From the cell containing the given text, extract its center point as (x, y) coordinate. 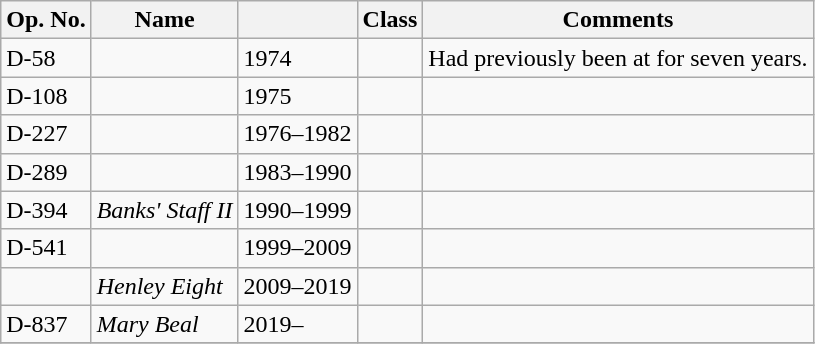
D-289 (46, 172)
Had previously been at for seven years. (618, 58)
1976–1982 (298, 134)
D-227 (46, 134)
Banks' Staff II (164, 210)
Op. No. (46, 20)
Class (390, 20)
1975 (298, 96)
2009–2019 (298, 286)
Henley Eight (164, 286)
D-394 (46, 210)
D-541 (46, 248)
1999–2009 (298, 248)
Comments (618, 20)
D-108 (46, 96)
2019– (298, 324)
1974 (298, 58)
1983–1990 (298, 172)
1990–1999 (298, 210)
Mary Beal (164, 324)
D-837 (46, 324)
D-58 (46, 58)
Name (164, 20)
